Return [X, Y] of the center of cell containing provided text 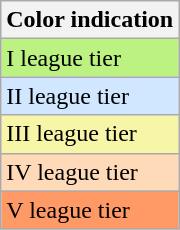
V league tier [90, 210]
IV league tier [90, 172]
Color indication [90, 20]
I league tier [90, 58]
III league tier [90, 134]
II league tier [90, 96]
